Extract the [x, y] coordinate from the center of the cell holding the provided text.  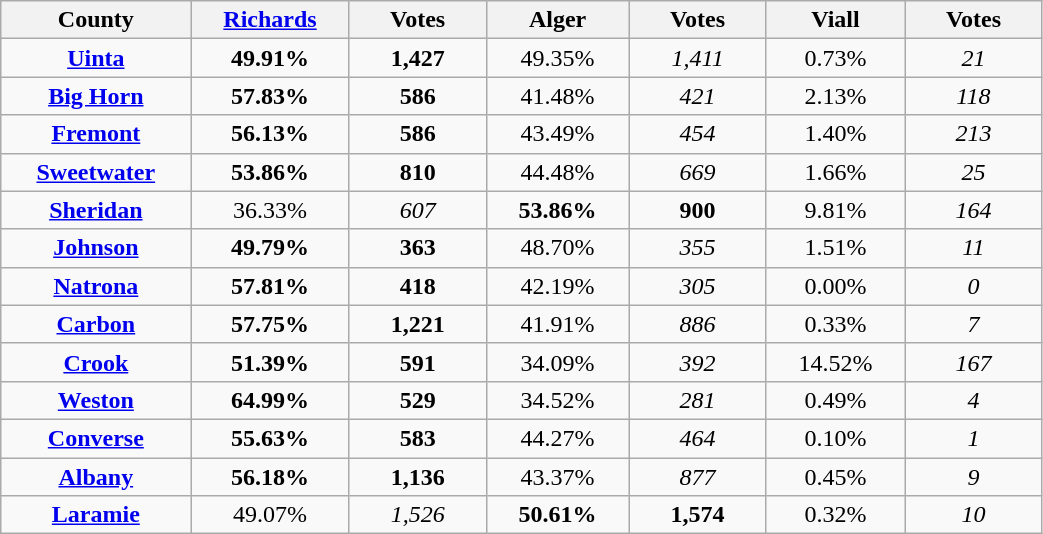
0.32% [836, 515]
591 [418, 362]
0.33% [836, 324]
49.07% [270, 515]
49.91% [270, 58]
Fremont [96, 134]
669 [698, 172]
Sheridan [96, 210]
Viall [836, 20]
1,136 [418, 477]
11 [974, 248]
48.70% [558, 248]
886 [698, 324]
1.40% [836, 134]
Albany [96, 477]
1,427 [418, 58]
281 [698, 400]
41.91% [558, 324]
Big Horn [96, 96]
118 [974, 96]
Laramie [96, 515]
49.35% [558, 58]
454 [698, 134]
877 [698, 477]
44.48% [558, 172]
9.81% [836, 210]
1,221 [418, 324]
0.73% [836, 58]
4 [974, 400]
167 [974, 362]
56.13% [270, 134]
1,526 [418, 515]
1 [974, 438]
Converse [96, 438]
14.52% [836, 362]
56.18% [270, 477]
21 [974, 58]
1,411 [698, 58]
County [96, 20]
55.63% [270, 438]
1,574 [698, 515]
64.99% [270, 400]
2.13% [836, 96]
Richards [270, 20]
355 [698, 248]
392 [698, 362]
Crook [96, 362]
25 [974, 172]
50.61% [558, 515]
464 [698, 438]
7 [974, 324]
36.33% [270, 210]
57.83% [270, 96]
421 [698, 96]
57.75% [270, 324]
164 [974, 210]
Weston [96, 400]
44.27% [558, 438]
0 [974, 286]
10 [974, 515]
607 [418, 210]
43.49% [558, 134]
1.66% [836, 172]
1.51% [836, 248]
900 [698, 210]
583 [418, 438]
305 [698, 286]
0.49% [836, 400]
Natrona [96, 286]
51.39% [270, 362]
Alger [558, 20]
57.81% [270, 286]
0.10% [836, 438]
529 [418, 400]
213 [974, 134]
49.79% [270, 248]
Carbon [96, 324]
34.09% [558, 362]
0.45% [836, 477]
Uinta [96, 58]
0.00% [836, 286]
418 [418, 286]
9 [974, 477]
42.19% [558, 286]
Johnson [96, 248]
363 [418, 248]
43.37% [558, 477]
810 [418, 172]
Sweetwater [96, 172]
41.48% [558, 96]
34.52% [558, 400]
